Find where the given text appears and provide that cell's center as (x, y) coordinate. 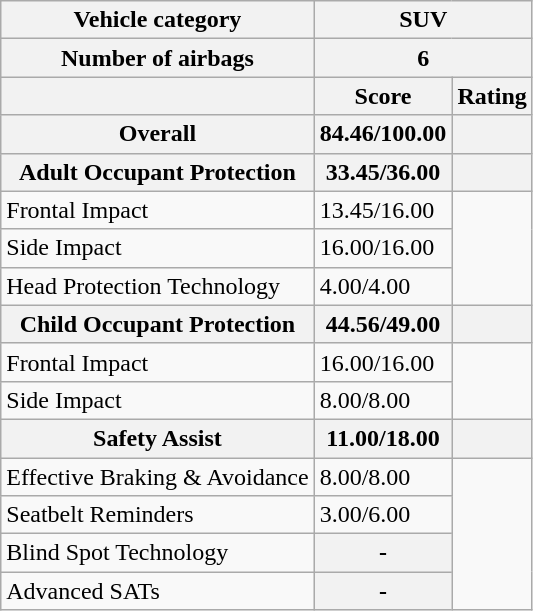
Blind Spot Technology (158, 553)
Child Occupant Protection (158, 324)
Number of airbags (158, 58)
13.45/16.00 (383, 210)
Head Protection Technology (158, 286)
4.00/4.00 (383, 286)
Seatbelt Reminders (158, 515)
Score (383, 96)
44.56/49.00 (383, 324)
33.45/36.00 (383, 172)
Vehicle category (158, 20)
Advanced SATs (158, 591)
Rating (492, 96)
SUV (423, 20)
3.00/6.00 (383, 515)
84.46/100.00 (383, 134)
11.00/18.00 (383, 438)
Safety Assist (158, 438)
6 (423, 58)
Overall (158, 134)
Effective Braking & Avoidance (158, 477)
Adult Occupant Protection (158, 172)
